Identify which cell holds the provided text, then report its (X, Y) central coordinate. 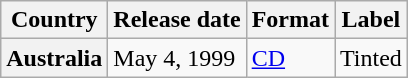
Release date (177, 20)
Country (54, 20)
May 4, 1999 (177, 58)
Australia (54, 58)
Tinted (372, 58)
CD (290, 58)
Label (372, 20)
Format (290, 20)
